Return (x, y) of the center of cell containing provided text 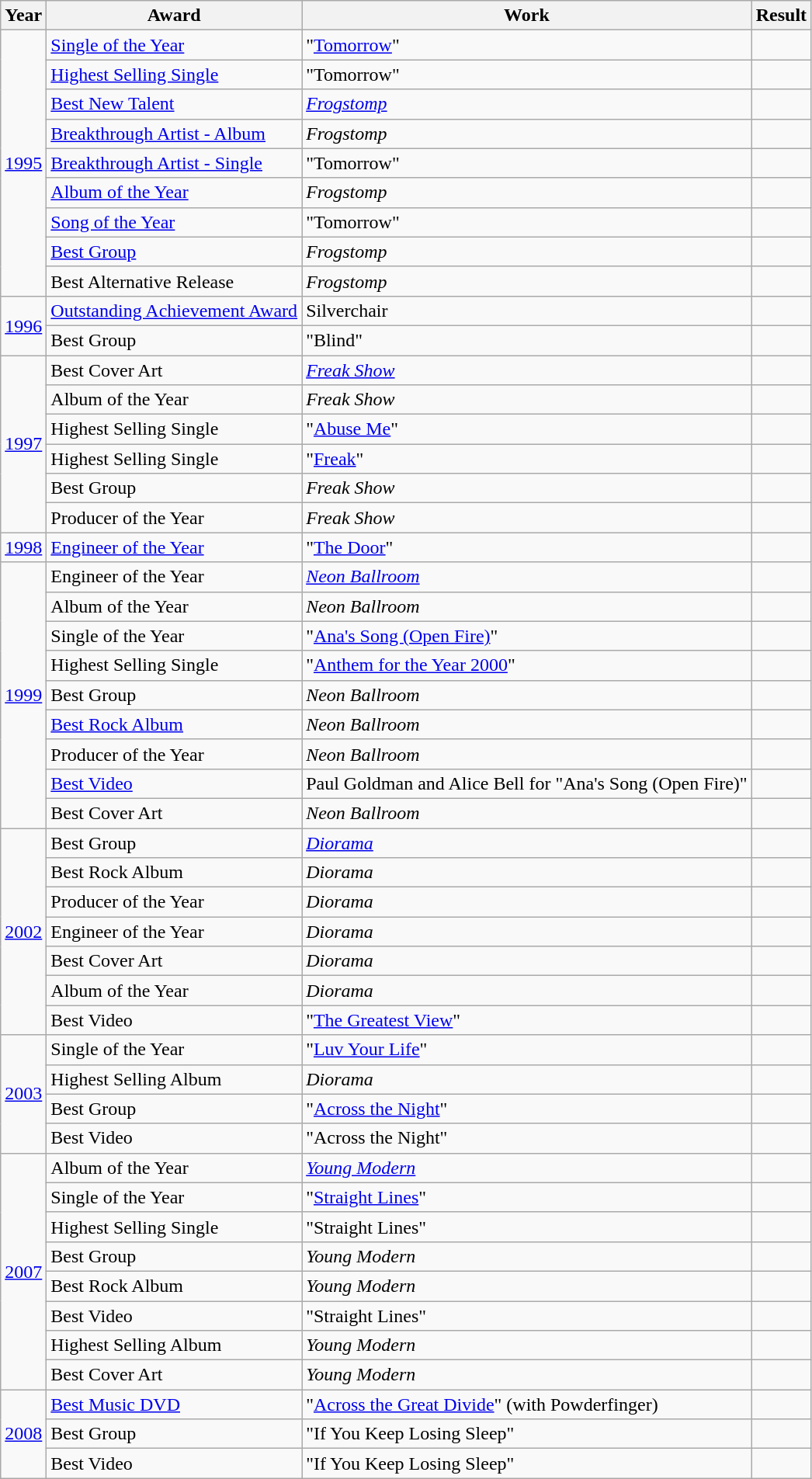
1995 (23, 163)
Best Alternative Release (174, 281)
"Across the Great Divide" (with Powderfinger) (527, 1404)
Song of the Year (174, 222)
1996 (23, 325)
2002 (23, 931)
Silverchair (527, 311)
2003 (23, 1094)
1997 (23, 444)
"Freak" (527, 459)
Outstanding Achievement Award (174, 311)
"Ana's Song (Open Fire)" (527, 636)
"Abuse Me" (527, 429)
1998 (23, 547)
Year (23, 16)
"Luv Your Life" (527, 1050)
"Anthem for the Year 2000" (527, 665)
"Blind" (527, 340)
2008 (23, 1434)
2007 (23, 1271)
Work (527, 16)
1999 (23, 696)
Award (174, 16)
Breakthrough Artist - Album (174, 134)
Breakthrough Artist - Single (174, 163)
"The Greatest View" (527, 1020)
Best New Talent (174, 104)
Paul Goldman and Alice Bell for "Ana's Song (Open Fire)" (527, 783)
Result (781, 16)
"The Door" (527, 547)
Best Music DVD (174, 1404)
